Identify which cell holds the provided text, then report its [X, Y] central coordinate. 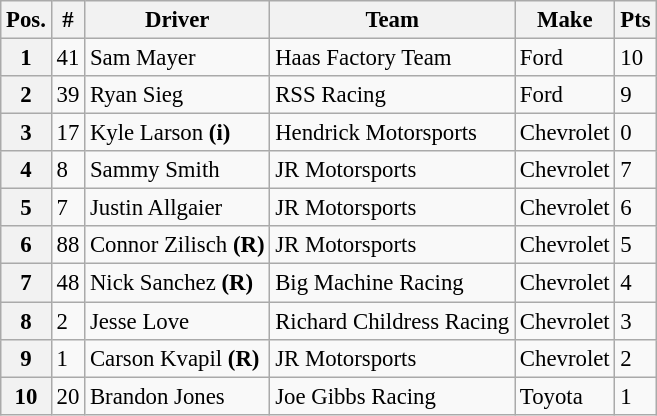
Sam Mayer [178, 58]
Pts [636, 20]
Justin Allgaier [178, 208]
17 [68, 133]
Big Machine Racing [392, 283]
Toyota [565, 396]
Brandon Jones [178, 396]
RSS Racing [392, 95]
Hendrick Motorsports [392, 133]
Connor Zilisch (R) [178, 245]
Make [565, 20]
Driver [178, 20]
Carson Kvapil (R) [178, 358]
Jesse Love [178, 321]
48 [68, 283]
Joe Gibbs Racing [392, 396]
Team [392, 20]
Nick Sanchez (R) [178, 283]
Ryan Sieg [178, 95]
# [68, 20]
Kyle Larson (i) [178, 133]
0 [636, 133]
41 [68, 58]
20 [68, 396]
Haas Factory Team [392, 58]
Sammy Smith [178, 170]
Richard Childress Racing [392, 321]
88 [68, 245]
39 [68, 95]
Pos. [26, 20]
